For the text-containing cell, return its midpoint in (x, y) coordinate format. 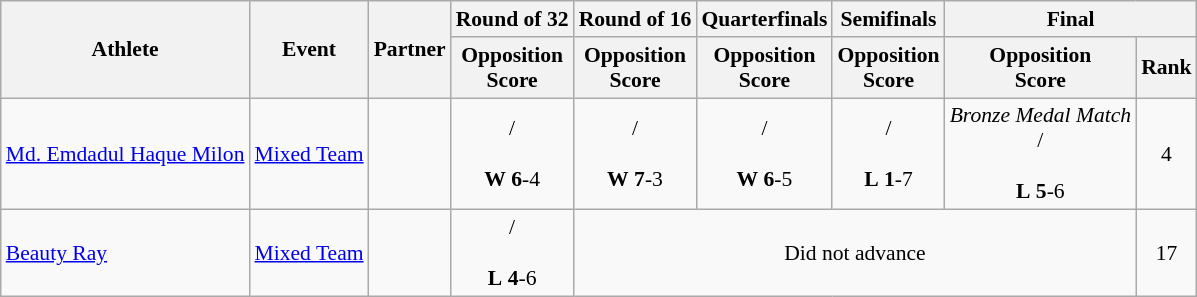
/ W 7-3 (636, 154)
Md. Emdadul Haque Milon (126, 154)
Partner (410, 50)
Did not advance (856, 254)
/ L 4-6 (512, 254)
/ W 6-4 (512, 154)
Rank (1166, 68)
/ L 1-7 (888, 154)
4 (1166, 154)
Athlete (126, 50)
Beauty Ray (126, 254)
Event (308, 50)
/ W 6-5 (764, 154)
Bronze Medal Match/ L 5-6 (1041, 154)
Round of 32 (512, 19)
17 (1166, 254)
Quarterfinals (764, 19)
Semifinals (888, 19)
Final (1071, 19)
Round of 16 (636, 19)
